Detect which cell encompasses the target text, then output its [x, y] center coordinate. 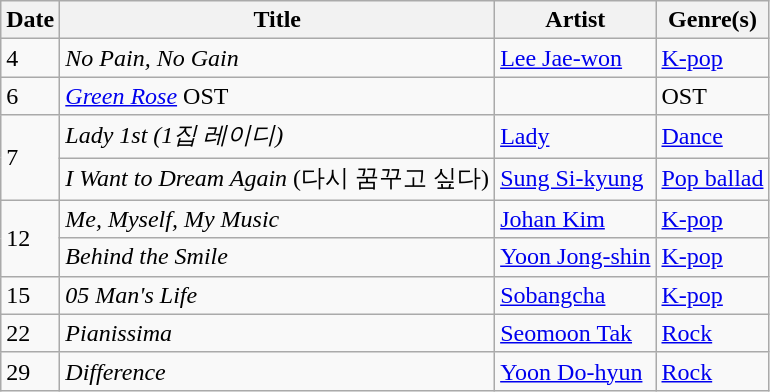
Genre(s) [712, 20]
Sung Si-kyung [576, 180]
Johan Kim [576, 219]
Green Rose OST [278, 96]
Title [278, 20]
I Want to Dream Again (다시 꿈꾸고 싶다) [278, 180]
Behind the Smile [278, 257]
15 [30, 295]
Lee Jae-won [576, 58]
Sobangcha [576, 295]
29 [30, 371]
Date [30, 20]
Pianissima [278, 333]
7 [30, 158]
4 [30, 58]
Difference [278, 371]
05 Man's Life [278, 295]
Dance [712, 136]
Pop ballad [712, 180]
Seomoon Tak [576, 333]
Lady [576, 136]
No Pain, No Gain [278, 58]
12 [30, 238]
Yoon Jong-shin [576, 257]
Yoon Do-hyun [576, 371]
Artist [576, 20]
22 [30, 333]
6 [30, 96]
Lady 1st (1집 레이디) [278, 136]
OST [712, 96]
Me, Myself, My Music [278, 219]
